Provide the [x, y] coordinate of the cell's center where the given text is located.  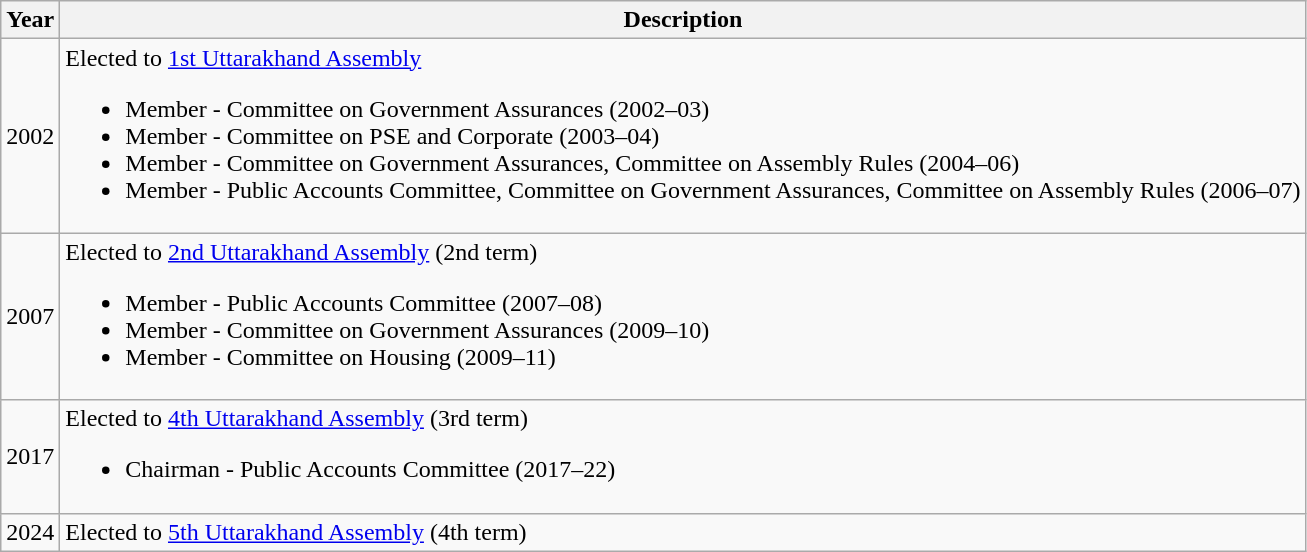
2024 [30, 532]
2017 [30, 456]
Elected to 4th Uttarakhand Assembly (3rd term)Chairman - Public Accounts Committee (2017–22) [683, 456]
Elected to 5th Uttarakhand Assembly (4th term) [683, 532]
Year [30, 20]
Description [683, 20]
2002 [30, 136]
2007 [30, 316]
